Scan for the cell matching the given text and deliver its (X, Y) coordinate at center. 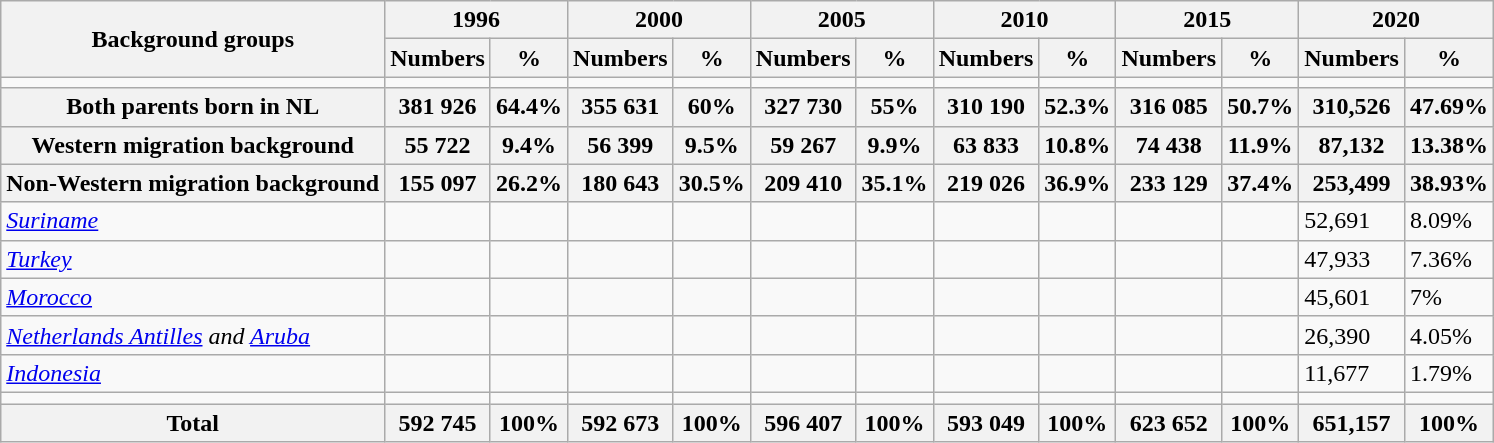
Western migration background (193, 145)
2020 (1396, 20)
11,677 (1352, 373)
8.09% (1448, 221)
310 190 (986, 107)
Suriname (193, 221)
10.8% (1078, 145)
37.4% (1260, 183)
Indonesia (193, 373)
596 407 (803, 423)
7% (1448, 297)
36.9% (1078, 183)
4.05% (1448, 335)
87,132 (1352, 145)
180 643 (621, 183)
52.3% (1078, 107)
60% (712, 107)
592 673 (621, 423)
623 652 (1169, 423)
1996 (476, 20)
26,390 (1352, 335)
Both parents born in NL (193, 107)
592 745 (438, 423)
9.9% (894, 145)
233 129 (1169, 183)
30.5% (712, 183)
52,691 (1352, 221)
59 267 (803, 145)
26.2% (528, 183)
651,157 (1352, 423)
2005 (842, 20)
Morocco (193, 297)
47,933 (1352, 259)
2015 (1208, 20)
209 410 (803, 183)
9.5% (712, 145)
11.9% (1260, 145)
593 049 (986, 423)
74 438 (1169, 145)
2010 (1024, 20)
63 833 (986, 145)
50.7% (1260, 107)
45,601 (1352, 297)
Non-Western migration background (193, 183)
38.93% (1448, 183)
355 631 (621, 107)
Netherlands Antilles and Aruba (193, 335)
2000 (660, 20)
9.4% (528, 145)
55 722 (438, 145)
55% (894, 107)
Total (193, 423)
13.38% (1448, 145)
219 026 (986, 183)
1.79% (1448, 373)
Background groups (193, 39)
381 926 (438, 107)
327 730 (803, 107)
Turkey (193, 259)
316 085 (1169, 107)
64.4% (528, 107)
310,526 (1352, 107)
47.69% (1448, 107)
35.1% (894, 183)
7.36% (1448, 259)
155 097 (438, 183)
253,499 (1352, 183)
56 399 (621, 145)
